Capture the cell that displays the provided text and extract its [X, Y] central coordinate. 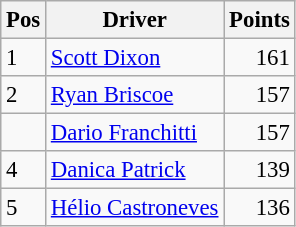
136 [260, 208]
5 [24, 208]
139 [260, 170]
Scott Dixon [135, 58]
161 [260, 58]
1 [24, 58]
Driver [135, 20]
Dario Franchitti [135, 133]
Pos [24, 20]
Ryan Briscoe [135, 95]
Points [260, 20]
Danica Patrick [135, 170]
Hélio Castroneves [135, 208]
4 [24, 170]
2 [24, 95]
